Return the (x, y) coordinate for the center point of the cell that contains the specified text.  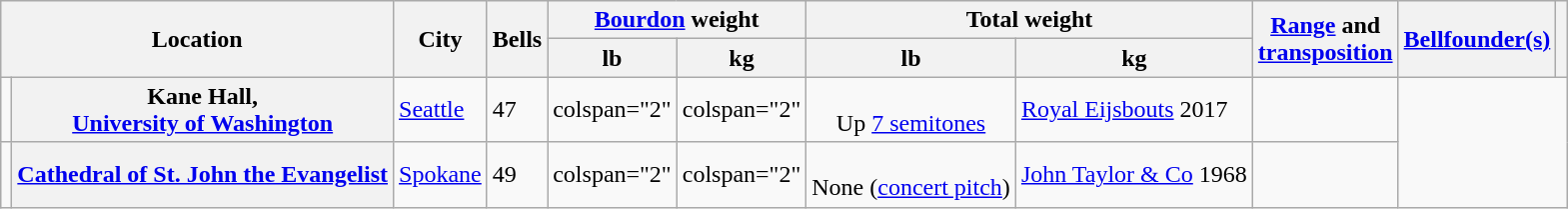
49 (517, 174)
Cathedral of St. John the Evangelist (203, 174)
City (441, 39)
47 (517, 110)
Up 7 semitones (911, 110)
Bourdon weight (678, 20)
Royal Eijsbouts 2017 (1133, 110)
Bellfounder(s) (1477, 39)
Seattle (441, 110)
Bells (517, 39)
Range andtransposition (1325, 39)
Kane Hall,University of Washington (203, 110)
None (concert pitch) (911, 174)
John Taylor & Co 1968 (1133, 174)
Total weight (1029, 20)
Location (198, 39)
Spokane (441, 174)
